Capture the cell that displays the provided text and extract its [x, y] central coordinate. 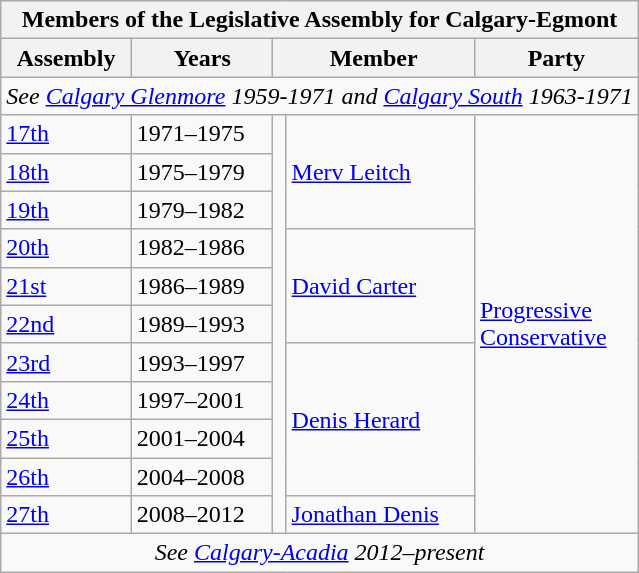
1986–1989 [202, 286]
22nd [66, 324]
18th [66, 172]
Party [556, 58]
Merv Leitch [380, 172]
1971–1975 [202, 134]
Years [202, 58]
25th [66, 438]
Jonathan Denis [380, 515]
1979–1982 [202, 210]
David Carter [380, 286]
24th [66, 400]
17th [66, 134]
1975–1979 [202, 172]
Members of the Legislative Assembly for Calgary-Egmont [320, 20]
2001–2004 [202, 438]
See Calgary Glenmore 1959-1971 and Calgary South 1963-1971 [320, 96]
ProgressiveConservative [556, 324]
21st [66, 286]
23rd [66, 362]
Member [374, 58]
27th [66, 515]
1997–2001 [202, 400]
2008–2012 [202, 515]
19th [66, 210]
2004–2008 [202, 477]
1982–1986 [202, 248]
1989–1993 [202, 324]
Assembly [66, 58]
See Calgary-Acadia 2012–present [320, 553]
20th [66, 248]
Denis Herard [380, 419]
1993–1997 [202, 362]
26th [66, 477]
